From the cell containing the given text, extract its center point as (X, Y) coordinate. 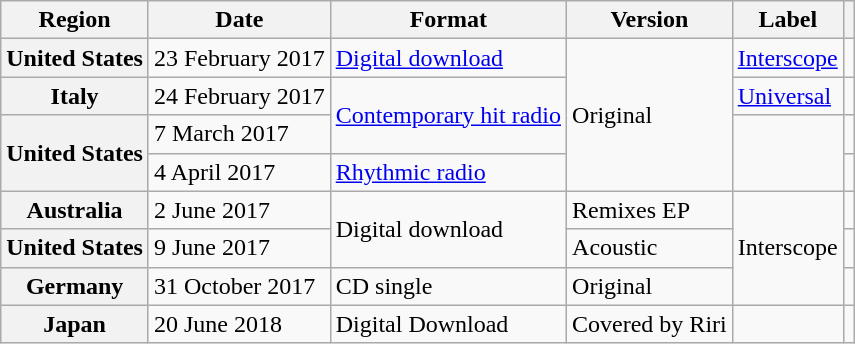
Date (239, 20)
23 February 2017 (239, 58)
20 June 2018 (239, 324)
CD single (448, 286)
Acoustic (650, 248)
Germany (75, 286)
Region (75, 20)
9 June 2017 (239, 248)
7 March 2017 (239, 134)
Italy (75, 96)
2 June 2017 (239, 210)
4 April 2017 (239, 172)
Universal (788, 96)
Version (650, 20)
Remixes EP (650, 210)
Contemporary hit radio (448, 115)
Covered by Riri (650, 324)
Australia (75, 210)
Label (788, 20)
Format (448, 20)
31 October 2017 (239, 286)
24 February 2017 (239, 96)
Digital Download (448, 324)
Japan (75, 324)
Rhythmic radio (448, 172)
